Identify which cell holds the provided text, then report its (x, y) central coordinate. 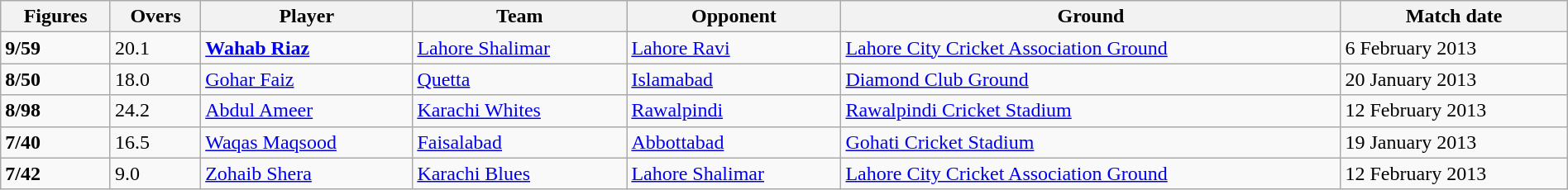
Ground (1091, 17)
Rawalpindi Cricket Stadium (1091, 111)
Overs (155, 17)
20.1 (155, 48)
Karachi Whites (519, 111)
Rawalpindi (734, 111)
Match date (1454, 17)
Lahore Ravi (734, 48)
Faisalabad (519, 142)
Player (307, 17)
Figures (56, 17)
9/59 (56, 48)
Diamond Club Ground (1091, 79)
8/98 (56, 111)
24.2 (155, 111)
8/50 (56, 79)
19 January 2013 (1454, 142)
Quetta (519, 79)
Karachi Blues (519, 173)
16.5 (155, 142)
Gohati Cricket Stadium (1091, 142)
Wahab Riaz (307, 48)
9.0 (155, 173)
Team (519, 17)
Waqas Maqsood (307, 142)
Abbottabad (734, 142)
18.0 (155, 79)
Zohaib Shera (307, 173)
Opponent (734, 17)
6 February 2013 (1454, 48)
7/42 (56, 173)
Gohar Faiz (307, 79)
Abdul Ameer (307, 111)
7/40 (56, 142)
Islamabad (734, 79)
20 January 2013 (1454, 79)
